Return (X, Y) of the center of cell containing provided text 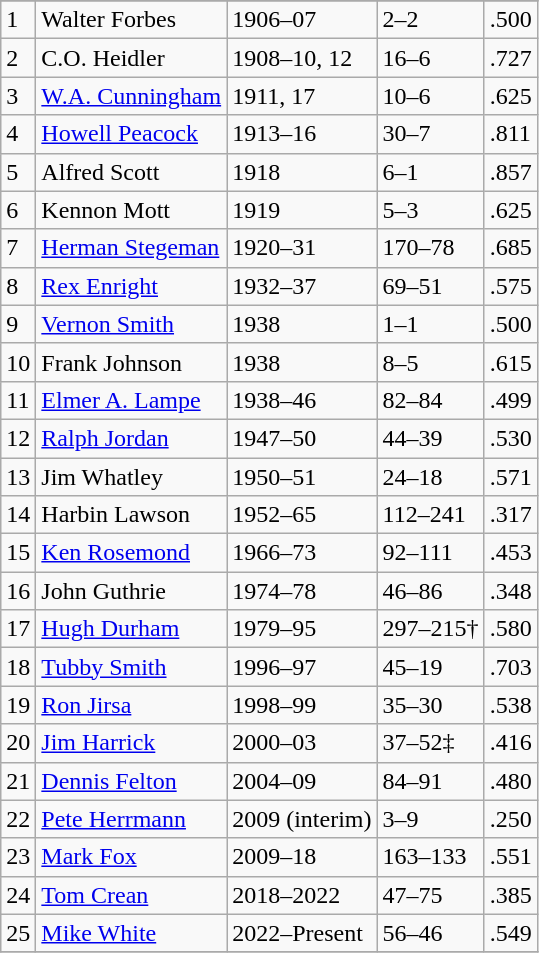
Tubby Smith (132, 667)
22 (18, 819)
Alfred Scott (132, 172)
Mark Fox (132, 857)
47–75 (430, 895)
2009 (interim) (302, 819)
20 (18, 743)
.685 (510, 248)
.348 (510, 591)
1918 (302, 172)
112–241 (430, 515)
84–91 (430, 781)
10 (18, 362)
12 (18, 438)
Rex Enright (132, 286)
5–3 (430, 210)
1952–65 (302, 515)
5 (18, 172)
16 (18, 591)
.580 (510, 629)
4 (18, 134)
30–7 (430, 134)
1950–51 (302, 477)
1979–95 (302, 629)
.727 (510, 58)
3–9 (430, 819)
1–1 (430, 324)
24 (18, 895)
21 (18, 781)
.857 (510, 172)
297–215† (430, 629)
1913–16 (302, 134)
10–6 (430, 96)
14 (18, 515)
.551 (510, 857)
82–84 (430, 400)
Ken Rosemond (132, 553)
1974–78 (302, 591)
19 (18, 705)
18 (18, 667)
17 (18, 629)
Walter Forbes (132, 20)
Dennis Felton (132, 781)
1919 (302, 210)
.575 (510, 286)
.571 (510, 477)
15 (18, 553)
Ron Jirsa (132, 705)
Harbin Lawson (132, 515)
2004–09 (302, 781)
1998–99 (302, 705)
69–51 (430, 286)
23 (18, 857)
Herman Stegeman (132, 248)
8–5 (430, 362)
C.O. Heidler (132, 58)
1932–37 (302, 286)
45–19 (430, 667)
13 (18, 477)
.416 (510, 743)
1920–31 (302, 248)
Elmer A. Lampe (132, 400)
2000–03 (302, 743)
2022–Present (302, 933)
35–30 (430, 705)
.317 (510, 515)
Tom Crean (132, 895)
6–1 (430, 172)
1908–10, 12 (302, 58)
.811 (510, 134)
170–78 (430, 248)
2009–18 (302, 857)
.530 (510, 438)
1911, 17 (302, 96)
.453 (510, 553)
Kennon Mott (132, 210)
Jim Whatley (132, 477)
Jim Harrick (132, 743)
.703 (510, 667)
Hugh Durham (132, 629)
2 (18, 58)
W.A. Cunningham (132, 96)
37–52‡ (430, 743)
.615 (510, 362)
56–46 (430, 933)
Pete Herrmann (132, 819)
46–86 (430, 591)
Vernon Smith (132, 324)
6 (18, 210)
44–39 (430, 438)
Frank Johnson (132, 362)
Howell Peacock (132, 134)
1947–50 (302, 438)
1966–73 (302, 553)
.499 (510, 400)
1906–07 (302, 20)
24–18 (430, 477)
.538 (510, 705)
Mike White (132, 933)
163–133 (430, 857)
Ralph Jordan (132, 438)
.250 (510, 819)
1938–46 (302, 400)
25 (18, 933)
7 (18, 248)
1996–97 (302, 667)
3 (18, 96)
9 (18, 324)
John Guthrie (132, 591)
1 (18, 20)
11 (18, 400)
.549 (510, 933)
8 (18, 286)
2018–2022 (302, 895)
2–2 (430, 20)
16–6 (430, 58)
92–111 (430, 553)
.385 (510, 895)
.480 (510, 781)
